Return the (x, y) coordinate for the center point of the cell that contains the specified text.  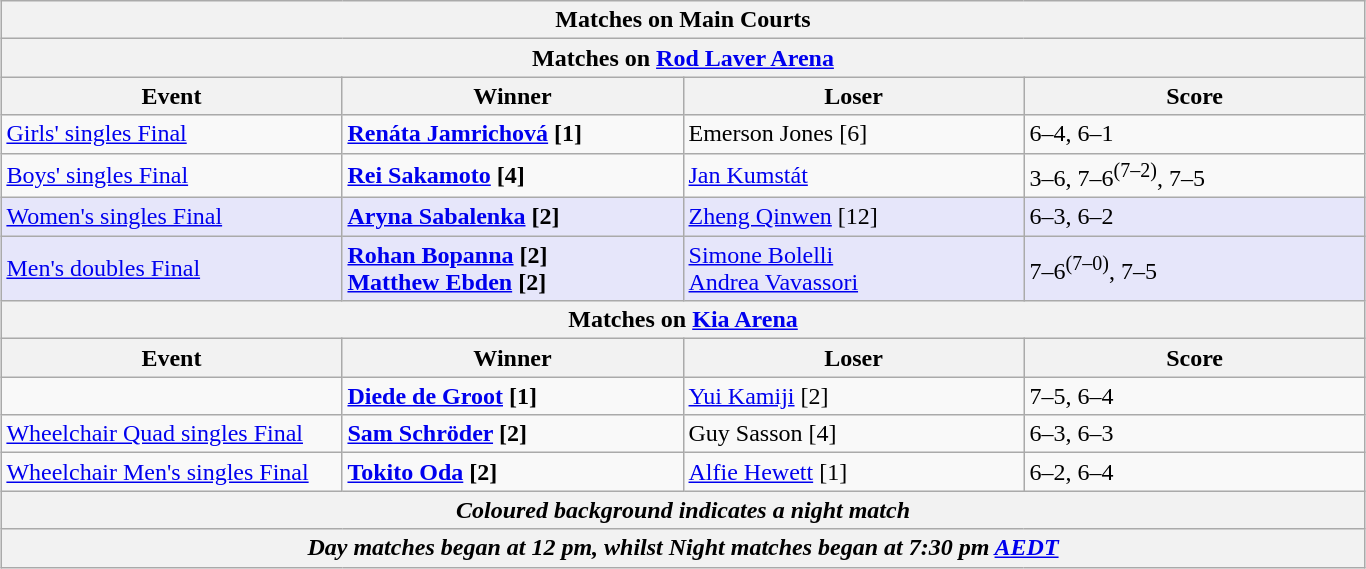
Matches on Kia Arena (683, 320)
Diede de Groot [1] (512, 396)
6–3, 6–3 (1194, 434)
Aryna Sabalenka [2] (512, 217)
Day matches began at 12 pm, whilst Night matches began at 7:30 pm AEDT (683, 548)
6–2, 6–4 (1194, 472)
Simone Bolelli Andrea Vavassori (854, 268)
Wheelchair Men's singles Final (172, 472)
Rohan Bopanna [2] Matthew Ebden [2] (512, 268)
Guy Sasson [4] (854, 434)
Sam Schröder [2] (512, 434)
Women's singles Final (172, 217)
Matches on Rod Laver Arena (683, 58)
Jan Kumstát (854, 176)
Renáta Jamrichová [1] (512, 134)
Coloured background indicates a night match (683, 510)
Emerson Jones [6] (854, 134)
Tokito Oda [2] (512, 472)
Yui Kamiji [2] (854, 396)
7–5, 6–4 (1194, 396)
Boys' singles Final (172, 176)
Men's doubles Final (172, 268)
Matches on Main Courts (683, 20)
7–6(7–0), 7–5 (1194, 268)
Wheelchair Quad singles Final (172, 434)
Zheng Qinwen [12] (854, 217)
Girls' singles Final (172, 134)
Rei Sakamoto [4] (512, 176)
Alfie Hewett [1] (854, 472)
6–4, 6–1 (1194, 134)
6–3, 6–2 (1194, 217)
3–6, 7–6(7–2), 7–5 (1194, 176)
